Provide the (X, Y) coordinate of the cell's center where the given text is located.  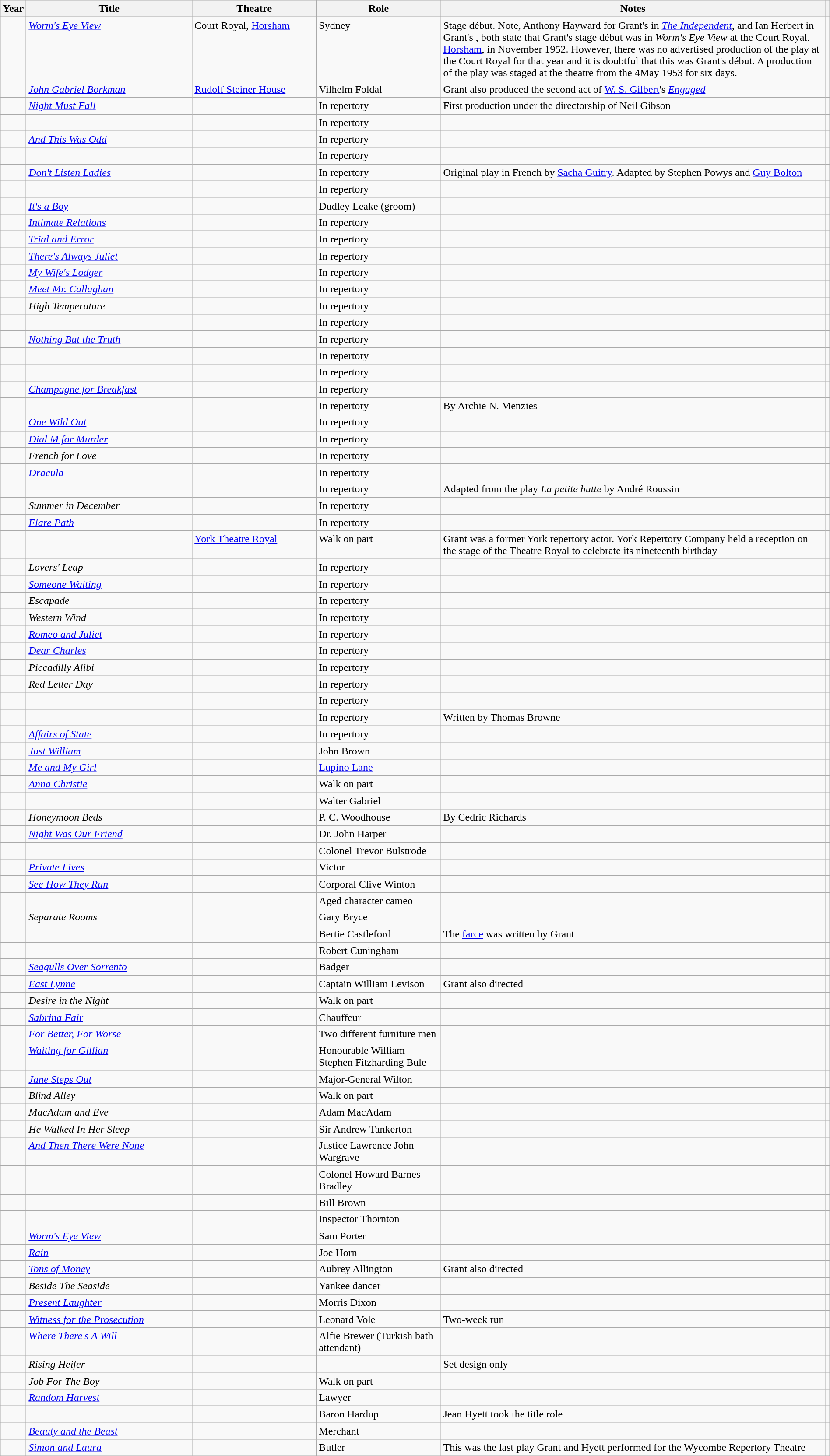
Night Must Fall (109, 106)
Someone Waiting (109, 584)
And This Was Odd (109, 139)
Aged character cameo (379, 901)
East Lynne (109, 984)
Year (13, 9)
Alfie Brewer (Turkish bath attendant) (379, 1342)
Honourable William Stephen Fitzharding Bule (379, 1056)
Lupino Lane (379, 767)
By Cedric Richards (633, 817)
Nothing But the Truth (109, 339)
The farce was written by Grant (633, 934)
Colonel Trevor Bulstrode (379, 851)
This was the last play Grant and Hyett performed for the Wycombe Repertory Theatre (633, 1448)
Sydney (379, 49)
First production under the directorship of Neil Gibson (633, 106)
Jean Hyett took the title role (633, 1414)
Corporal Clive Winton (379, 884)
Butler (379, 1448)
Role (379, 9)
MacAdam and Eve (109, 1112)
Dudley Leake (groom) (379, 206)
Tons of Money (109, 1269)
Grant also produced the second act of W. S. Gilbert's Engaged (633, 89)
Red Letter Day (109, 684)
Title (109, 9)
My Wife's Lodger (109, 273)
York Theatre Royal (254, 545)
Intimate Relations (109, 222)
P. C. Woodhouse (379, 817)
Sam Porter (379, 1236)
Just William (109, 751)
Jane Steps Out (109, 1079)
Romeo and Juliet (109, 634)
Blind Alley (109, 1096)
Don't Listen Ladies (109, 172)
One Wild Oat (109, 422)
Morris Dixon (379, 1302)
Merchant (379, 1431)
Badger (379, 967)
Leonard Vole (379, 1319)
Job For The Boy (109, 1381)
John Brown (379, 751)
Original play in French by Sacha Guitry. Adapted by Stephen Powys and Guy Bolton (633, 172)
Random Harvest (109, 1398)
Gary Bryce (379, 917)
Bertie Castleford (379, 934)
Yankee dancer (379, 1286)
Rain (109, 1253)
Desire in the Night (109, 1000)
By Archie N. Menzies (633, 406)
And Then There Were None (109, 1152)
Witness for the Prosecution (109, 1319)
Private Lives (109, 867)
Meet Mr. Callaghan (109, 289)
Beside The Seaside (109, 1286)
Honeymoon Beds (109, 817)
Simon and Laura (109, 1448)
Sir Andrew Tankerton (379, 1129)
Lawyer (379, 1398)
Summer in December (109, 505)
Where There's A Will (109, 1342)
Justice Lawrence John Wargrave (379, 1152)
Western Wind (109, 617)
Flare Path (109, 522)
Major-General Wilton (379, 1079)
Set design only (633, 1364)
Aubrey Allington (379, 1269)
He Walked In Her Sleep (109, 1129)
Lovers' Leap (109, 568)
Adam MacAdam (379, 1112)
Robert Cuningham (379, 951)
Champagne for Breakfast (109, 389)
Separate Rooms (109, 917)
Seagulls Over Sorrento (109, 967)
Beauty and the Beast (109, 1431)
Walter Gabriel (379, 800)
It's a Boy (109, 206)
Night Was Our Friend (109, 834)
High Temperature (109, 306)
French for Love (109, 456)
Waiting for Gillian (109, 1056)
Colonel Howard Barnes-Bradley (379, 1180)
Notes (633, 9)
Trial and Error (109, 239)
Two-week run (633, 1319)
Victor (379, 867)
Captain William Levison (379, 984)
Affairs of State (109, 734)
See How They Run (109, 884)
Rising Heifer (109, 1364)
Rudolf Steiner House (254, 89)
Me and My Girl (109, 767)
Present Laughter (109, 1302)
Chauffeur (379, 1017)
John Gabriel Borkman (109, 89)
For Better, For Worse (109, 1034)
Adapted from the play La petite hutte by André Roussin (633, 489)
Sabrina Fair (109, 1017)
Dear Charles (109, 651)
Anna Christie (109, 784)
Vilhelm Foldal (379, 89)
Dracula (109, 472)
Piccadilly Alibi (109, 667)
Dial M for Murder (109, 439)
Bill Brown (379, 1203)
Dr. John Harper (379, 834)
Joe Horn (379, 1253)
Inspector Thornton (379, 1219)
Escapade (109, 601)
Baron Hardup (379, 1414)
Two different furniture men (379, 1034)
Written by Thomas Browne (633, 717)
There's Always Juliet (109, 256)
Theatre (254, 9)
Court Royal, Horsham (254, 49)
